Pinpoint the cell where the given text exists, returning its (X, Y) midpoint coordinate. 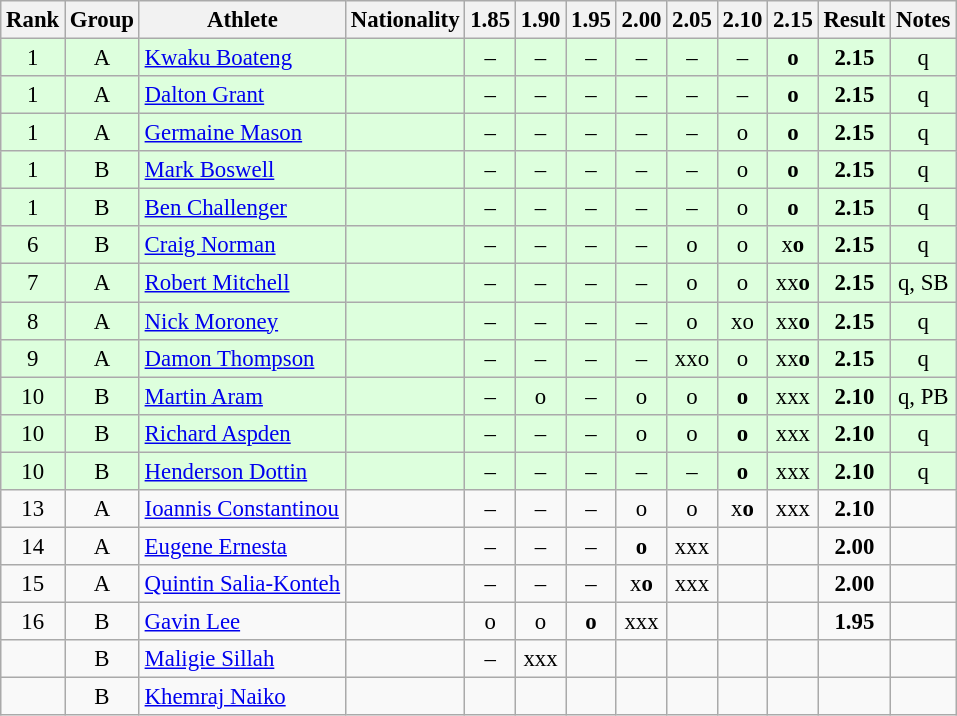
Eugene Ernesta (242, 546)
14 (33, 546)
q, PB (924, 396)
Dalton Grant (242, 95)
1.90 (540, 20)
Group (102, 20)
Maligie Sillah (242, 659)
15 (33, 584)
8 (33, 321)
Craig Norman (242, 245)
Ioannis Constantinou (242, 509)
Notes (924, 20)
9 (33, 358)
Ben Challenger (242, 208)
Richard Aspden (242, 433)
Rank (33, 20)
Robert Mitchell (242, 283)
6 (33, 245)
1.85 (490, 20)
13 (33, 509)
Kwaku Boateng (242, 58)
Khemraj Naiko (242, 697)
Germaine Mason (242, 133)
2.05 (692, 20)
16 (33, 621)
Martin Aram (242, 396)
Nick Moroney (242, 321)
q, SB (924, 283)
Result (854, 20)
Nationality (404, 20)
Mark Boswell (242, 170)
Quintin Salia-Konteh (242, 584)
7 (33, 283)
Athlete (242, 20)
Gavin Lee (242, 621)
Henderson Dottin (242, 471)
Damon Thompson (242, 358)
